Capture the cell that displays the provided text and extract its (x, y) central coordinate. 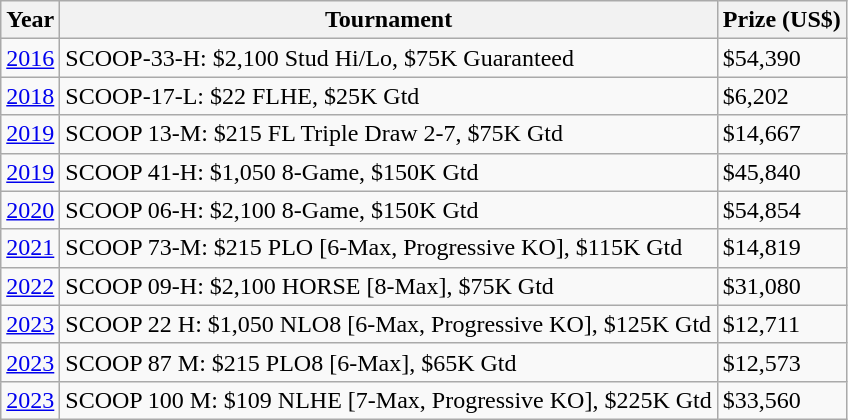
Year (30, 20)
SCOOP 22 H: $1,050 NLO8 [6-Max, Progressive KO], $125K Gtd (388, 324)
2016 (30, 58)
$31,080 (782, 286)
SCOOP 13-M: $215 FL Triple Draw 2-7, $75K Gtd (388, 134)
SCOOP 41-H: $1,050 8-Game, $150K Gtd (388, 172)
SCOOP-33-H: $2,100 Stud Hi/Lo, $75K Guaranteed (388, 58)
Tournament (388, 20)
SCOOP 06-H: $2,100 8-Game, $150K Gtd (388, 210)
2021 (30, 248)
$6,202 (782, 96)
$12,573 (782, 362)
2022 (30, 286)
SCOOP 87 M: $215 PLO8 [6-Max], $65K Gtd (388, 362)
$54,854 (782, 210)
2020 (30, 210)
$14,667 (782, 134)
SCOOP 100 M: $109 NLHE [7-Max, Progressive KO], $225K Gtd (388, 400)
SCOOP-17-L: $22 FLHE, $25K Gtd (388, 96)
$12,711 (782, 324)
2018 (30, 96)
SCOOP 09-H: $2,100 HORSE [8-Max], $75K Gtd (388, 286)
$33,560 (782, 400)
SCOOP 73-M: $215 PLO [6-Max, Progressive KO], $115K Gtd (388, 248)
$45,840 (782, 172)
$54,390 (782, 58)
$14,819 (782, 248)
Prize (US$) (782, 20)
